Capture the cell that displays the provided text and extract its [X, Y] central coordinate. 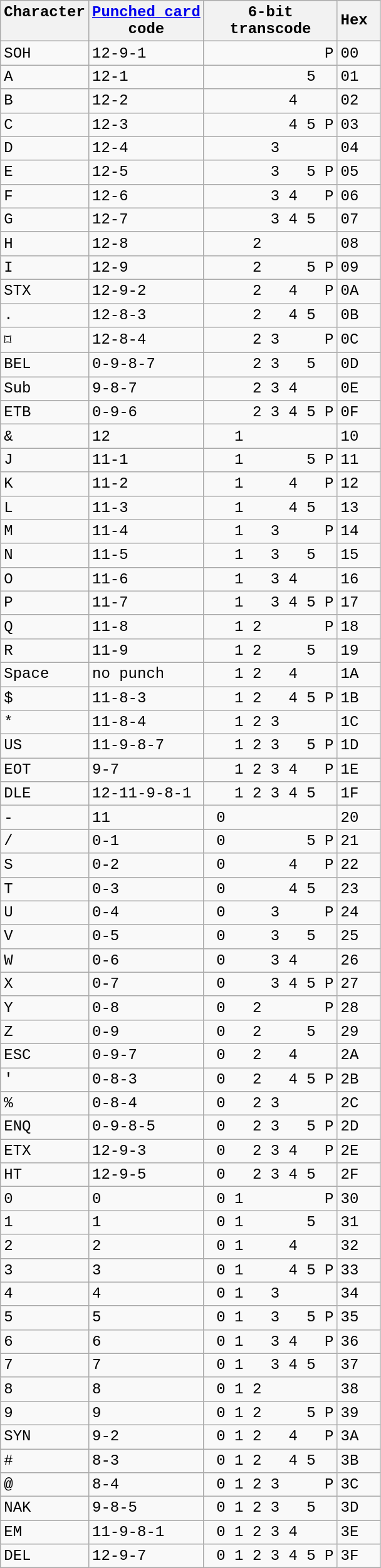
G [45, 220]
2F [358, 1175]
12-11-9-8-1 [146, 794]
0 1 4 [271, 1246]
DLE [45, 794]
1 2 5 [271, 650]
0E [358, 389]
0 1 P [271, 1199]
no punch [146, 674]
1 3 4 [271, 579]
/ [45, 841]
31 [358, 1222]
12-8-3 [146, 315]
1 2 3 [271, 722]
0 1 3 [271, 1294]
11-4 [146, 531]
34 [358, 1294]
SOH [45, 53]
0-4 [146, 913]
2D [358, 1127]
0 1 2 5 P [271, 1413]
0D [358, 365]
0-9 [146, 1032]
0 2 3 4 P [271, 1151]
23 [358, 889]
Space [45, 674]
Sub [45, 389]
07 [358, 220]
2 3 4 [271, 389]
ESC [45, 1055]
- [45, 817]
Punched cardcode [146, 21]
D [45, 148]
I [45, 267]
12-2 [146, 101]
15 [358, 555]
US [45, 746]
6-bittranscode [271, 21]
05 [358, 172]
18 [358, 627]
3A [358, 1437]
33 [358, 1270]
0-9-8-5 [146, 1127]
11-5 [146, 555]
26 [358, 960]
16 [358, 579]
12-9-3 [146, 1151]
09 [358, 267]
11-8 [146, 627]
1 2 3 4 5 [271, 794]
0 1 2 3 4 [271, 1532]
30 [358, 1199]
2A [358, 1055]
11-9-8-7 [146, 746]
0 4 5 [271, 889]
36 [358, 1341]
$ [45, 698]
2 4 5 [271, 315]
12-9-5 [146, 1175]
H [45, 243]
M [45, 531]
% [45, 1104]
0-9-7 [146, 1055]
0 2 4 [271, 1055]
1 3 4 5 P [271, 603]
K [45, 484]
27 [358, 984]
12-7 [146, 220]
T [45, 889]
19 [358, 650]
1C [358, 722]
ENQ [45, 1127]
V [45, 936]
4 5 P [271, 125]
1 5 P [271, 460]
0 3 P [271, 913]
HT [45, 1175]
Y [45, 1008]
0 3 4 5 P [271, 984]
B [45, 101]
0 2 3 [271, 1104]
0B [358, 315]
0F [358, 412]
0-7 [146, 984]
S [45, 865]
1F [358, 794]
8-4 [146, 1485]
0 1 2 4 P [271, 1437]
1 2 3 4 P [271, 770]
0 2 P [271, 1008]
11-2 [146, 484]
0-9-6 [146, 412]
00 [358, 53]
3E [358, 1532]
12-9-1 [146, 53]
NAK [45, 1509]
12-9 [146, 267]
A [45, 77]
Character [45, 21]
1B [358, 698]
32 [358, 1246]
0C [358, 341]
W [45, 960]
0 1 2 [271, 1389]
11-3 [146, 508]
E [45, 172]
0-5 [146, 936]
9-2 [146, 1437]
12-3 [146, 125]
01 [358, 77]
0A [358, 291]
ETB [45, 412]
9-7 [146, 770]
04 [358, 148]
3 4 P [271, 196]
2 3 4 5 P [271, 412]
12-1 [146, 77]
STX [45, 291]
35 [358, 1318]
37 [358, 1365]
2 5 P [271, 267]
11-6 [146, 579]
N [45, 555]
0 1 2 3 5 [271, 1509]
2B [358, 1080]
0-9-8-7 [146, 365]
14 [358, 531]
24 [358, 913]
DEL [45, 1556]
03 [358, 125]
13 [358, 508]
39 [358, 1413]
0-3 [146, 889]
11-1 [146, 460]
1 2 P [271, 627]
Hex [358, 21]
0 1 3 4 P [271, 1341]
0-1 [146, 841]
0-8-3 [146, 1080]
38 [358, 1389]
3 4 5 [271, 220]
11-9-8-1 [146, 1532]
0 1 4 5 P [271, 1270]
. [45, 315]
F [45, 196]
0 1 2 3 4 5 P [271, 1556]
0 5 P [271, 841]
2C [358, 1104]
BEL [45, 365]
0-6 [146, 960]
3 5 P [271, 172]
08 [358, 243]
0 2 3 4 5 [271, 1175]
O [45, 579]
EOT [45, 770]
17 [358, 603]
0 3 4 [271, 960]
& [45, 436]
Z [45, 1032]
8-3 [146, 1460]
21 [358, 841]
11-8-3 [146, 698]
⌑ [45, 341]
* [45, 722]
0-2 [146, 865]
12-5 [146, 172]
0 1 2 3 P [271, 1485]
12-4 [146, 148]
' [45, 1080]
20 [358, 817]
0 1 3 4 5 [271, 1365]
12-9-2 [146, 291]
2 4 P [271, 291]
3D [358, 1509]
0 4 P [271, 865]
29 [358, 1032]
11-7 [146, 603]
28 [358, 1008]
0 2 4 5 P [271, 1080]
U [45, 913]
0 3 5 [271, 936]
11-8-4 [146, 722]
Q [45, 627]
0 2 5 [271, 1032]
11-9 [146, 650]
1 3 5 [271, 555]
9-8-7 [146, 389]
@ [45, 1485]
06 [358, 196]
0-8-4 [146, 1104]
0-8 [146, 1008]
12-8 [146, 243]
2 3 5 [271, 365]
9-8-5 [146, 1509]
1 4 5 [271, 508]
1D [358, 746]
1 4 P [271, 484]
1 3 P [271, 531]
SYN [45, 1437]
3F [358, 1556]
0 1 3 5 P [271, 1318]
12-6 [146, 196]
X [45, 984]
12-8-4 [146, 341]
02 [358, 101]
3C [358, 1485]
0 1 2 4 5 [271, 1460]
1A [358, 674]
C [45, 125]
EM [45, 1532]
10 [358, 436]
12-9-7 [146, 1556]
ETX [45, 1151]
2 3 P [271, 341]
1 2 3 5 P [271, 746]
R [45, 650]
L [45, 508]
22 [358, 865]
0 2 3 5 P [271, 1127]
25 [358, 936]
1 2 4 [271, 674]
3B [358, 1460]
0 1 5 [271, 1222]
1 2 4 5 P [271, 698]
J [45, 460]
2E [358, 1151]
# [45, 1460]
1E [358, 770]
